Determine the [x, y] coordinate at the center of the cell enclosing the given text.  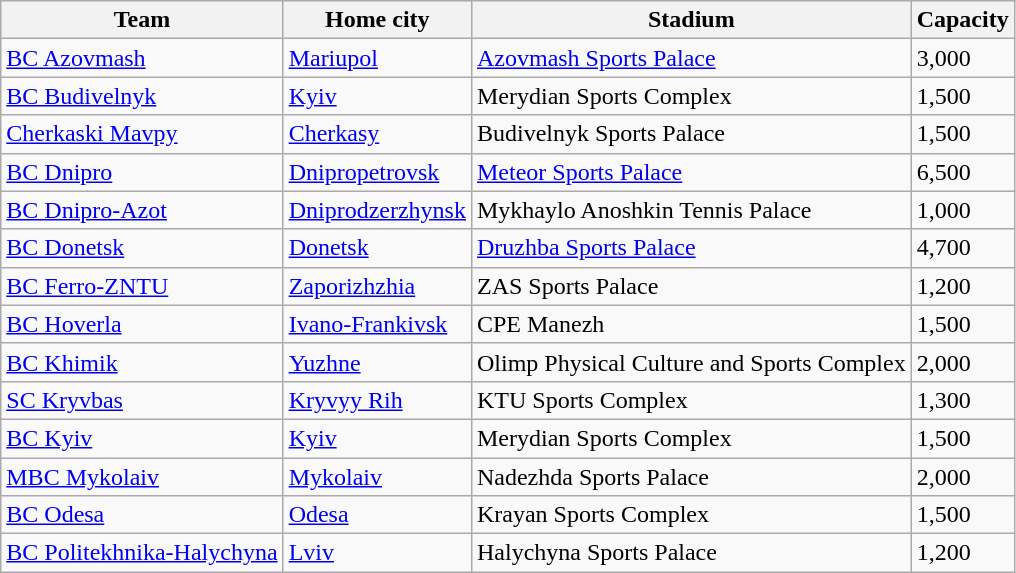
Budivelnyk Sports Palace [691, 134]
Dniprodzerzhynsk [377, 210]
Yuzhne [377, 362]
Cherkasy [377, 134]
Nadezhda Sports Palace [691, 477]
4,700 [962, 248]
Druzhba Sports Palace [691, 248]
Azovmash Sports Palace [691, 58]
Zaporizhzhia [377, 286]
Dnipropetrovsk [377, 172]
BC Khimik [142, 362]
BC Dnipro [142, 172]
Capacity [962, 20]
BC Hoverla [142, 324]
Team [142, 20]
Home city [377, 20]
ZAS Sports Palace [691, 286]
1,300 [962, 400]
Stadium [691, 20]
Mykolaiv [377, 477]
Odesa [377, 515]
3,000 [962, 58]
KTU Sports Complex [691, 400]
Cherkaski Mavpy [142, 134]
Ivano-Frankivsk [377, 324]
Halychyna Sports Palace [691, 553]
6,500 [962, 172]
BC Dnipro-Azot [142, 210]
BC Donetsk [142, 248]
1,000 [962, 210]
BC Kyiv [142, 438]
Lviv [377, 553]
BC Odesa [142, 515]
MBC Mykolaiv [142, 477]
Krayan Sports Complex [691, 515]
BC Azovmash [142, 58]
Mykhaylo Anoshkin Tennis Palace [691, 210]
Kryvyy Rih [377, 400]
Mariupol [377, 58]
Olimp Physical Culture and Sports Complex [691, 362]
BC Ferro-ZNTU [142, 286]
Meteor Sports Palace [691, 172]
BC Politekhnika-Halychyna [142, 553]
BC Budivelnyk [142, 96]
SC Kryvbas [142, 400]
CPE Manezh [691, 324]
Donetsk [377, 248]
